Pinpoint the cell where the given text exists, returning its (X, Y) midpoint coordinate. 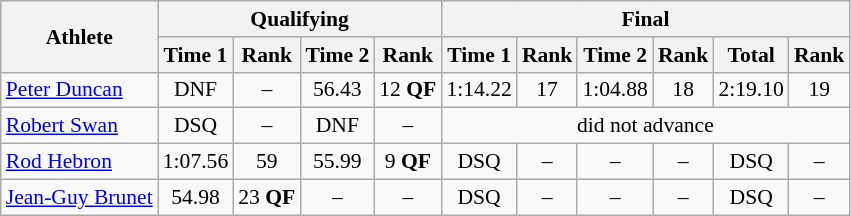
Jean-Guy Brunet (80, 197)
1:04.88 (614, 90)
did not advance (645, 126)
Rod Hebron (80, 162)
1:07.56 (196, 162)
19 (820, 90)
Final (645, 19)
Athlete (80, 36)
18 (684, 90)
Robert Swan (80, 126)
1:14.22 (478, 90)
Qualifying (300, 19)
Total (750, 55)
12 QF (408, 90)
9 QF (408, 162)
23 QF (266, 197)
55.99 (337, 162)
Peter Duncan (80, 90)
59 (266, 162)
2:19.10 (750, 90)
56.43 (337, 90)
54.98 (196, 197)
17 (548, 90)
